Search for the cell housing the specified text and yield its [x, y] center coordinate. 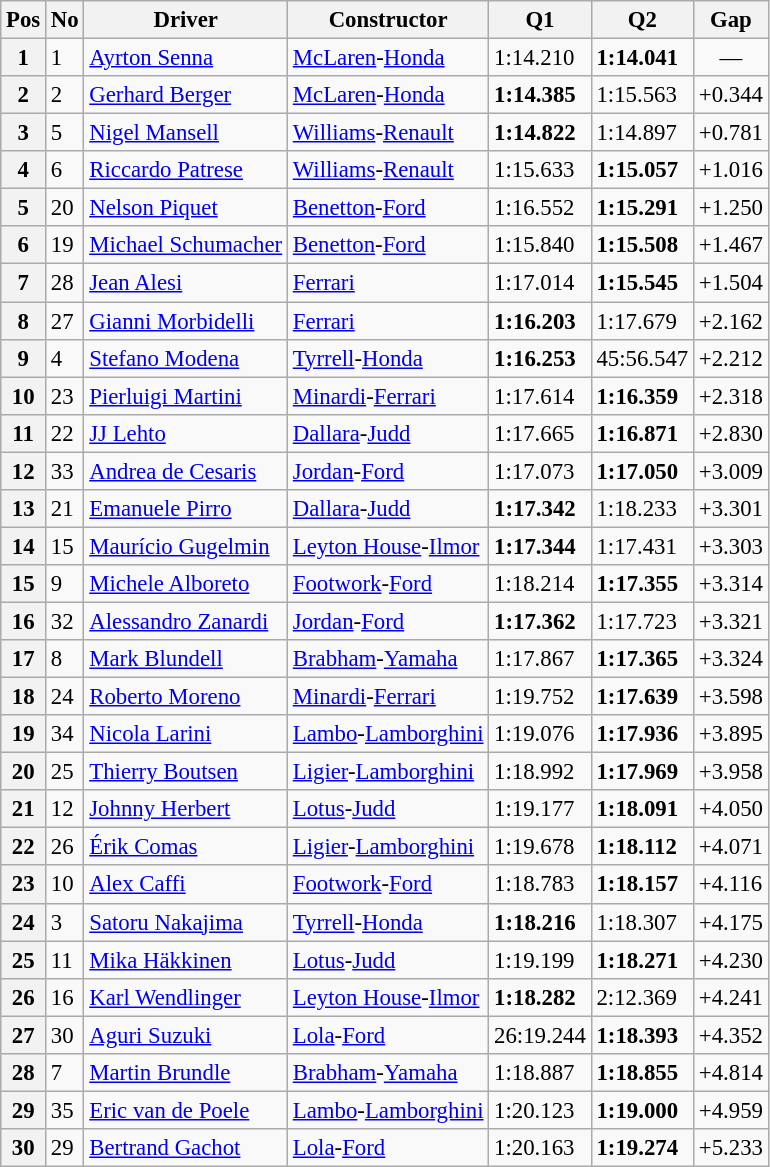
Riccardo Patrese [186, 170]
1:17.342 [540, 509]
+1.016 [732, 170]
Gap [732, 20]
1:17.073 [540, 471]
13 [24, 509]
Nelson Piquet [186, 208]
32 [65, 621]
+3.009 [732, 471]
— [732, 58]
No [65, 20]
1:16.203 [540, 321]
+1.504 [732, 283]
1:17.344 [540, 546]
1:17.014 [540, 283]
Maurício Gugelmin [186, 546]
1:17.936 [642, 734]
1:19.000 [642, 1110]
+2.212 [732, 358]
2:12.369 [642, 997]
1:18.233 [642, 509]
+4.230 [732, 960]
1:17.050 [642, 471]
Pos [24, 20]
+3.895 [732, 734]
1:20.123 [540, 1110]
1:18.393 [642, 1035]
Roberto Moreno [186, 697]
Thierry Boutsen [186, 772]
1:18.091 [642, 809]
35 [65, 1110]
+0.781 [732, 133]
Jean Alesi [186, 283]
+4.116 [732, 885]
Nigel Mansell [186, 133]
+1.250 [732, 208]
+4.071 [732, 847]
1:17.355 [642, 584]
1:18.282 [540, 997]
1:15.291 [642, 208]
1:17.431 [642, 546]
+4.959 [732, 1110]
1:19.752 [540, 697]
Mark Blundell [186, 659]
1:15.563 [642, 95]
+3.303 [732, 546]
1:18.214 [540, 584]
33 [65, 471]
1:18.216 [540, 922]
1:16.253 [540, 358]
Johnny Herbert [186, 809]
Gianni Morbidelli [186, 321]
1:18.112 [642, 847]
1:15.057 [642, 170]
17 [24, 659]
+2.162 [732, 321]
1:14.897 [642, 133]
+4.814 [732, 1073]
1:18.783 [540, 885]
1:18.271 [642, 960]
Karl Wendlinger [186, 997]
JJ Lehto [186, 433]
1:14.822 [540, 133]
Martin Brundle [186, 1073]
1:17.867 [540, 659]
1:20.163 [540, 1148]
Pierluigi Martini [186, 396]
Satoru Nakajima [186, 922]
1:17.679 [642, 321]
Ayrton Senna [186, 58]
Bertrand Gachot [186, 1148]
14 [24, 546]
1:18.307 [642, 922]
Eric van de Poele [186, 1110]
+2.318 [732, 396]
1:14.041 [642, 58]
Michael Schumacher [186, 245]
Constructor [388, 20]
1:15.545 [642, 283]
Andrea de Cesaris [186, 471]
+4.175 [732, 922]
1:17.665 [540, 433]
1:19.678 [540, 847]
34 [65, 734]
+0.344 [732, 95]
1:15.633 [540, 170]
Mika Häkkinen [186, 960]
1:17.362 [540, 621]
1:16.359 [642, 396]
Aguri Suzuki [186, 1035]
45:56.547 [642, 358]
+3.301 [732, 509]
+4.050 [732, 809]
Alex Caffi [186, 885]
+2.830 [732, 433]
1:18.855 [642, 1073]
Q2 [642, 20]
Emanuele Pirro [186, 509]
1:17.639 [642, 697]
Alessandro Zanardi [186, 621]
18 [24, 697]
1:16.552 [540, 208]
1:19.274 [642, 1148]
Érik Comas [186, 847]
Driver [186, 20]
1:15.840 [540, 245]
Michele Alboreto [186, 584]
1:19.177 [540, 809]
1:14.210 [540, 58]
Gerhard Berger [186, 95]
Stefano Modena [186, 358]
1:19.076 [540, 734]
Q1 [540, 20]
+3.598 [732, 697]
1:19.199 [540, 960]
+3.958 [732, 772]
+5.233 [732, 1148]
1:17.723 [642, 621]
+4.352 [732, 1035]
+3.314 [732, 584]
1:17.614 [540, 396]
1:17.365 [642, 659]
Nicola Larini [186, 734]
+4.241 [732, 997]
1:14.385 [540, 95]
26:19.244 [540, 1035]
1:18.992 [540, 772]
1:15.508 [642, 245]
+1.467 [732, 245]
1:18.887 [540, 1073]
+3.324 [732, 659]
1:17.969 [642, 772]
1:16.871 [642, 433]
1:18.157 [642, 885]
+3.321 [732, 621]
